Return the (x, y) coordinate for the center point of the cell that contains the specified text.  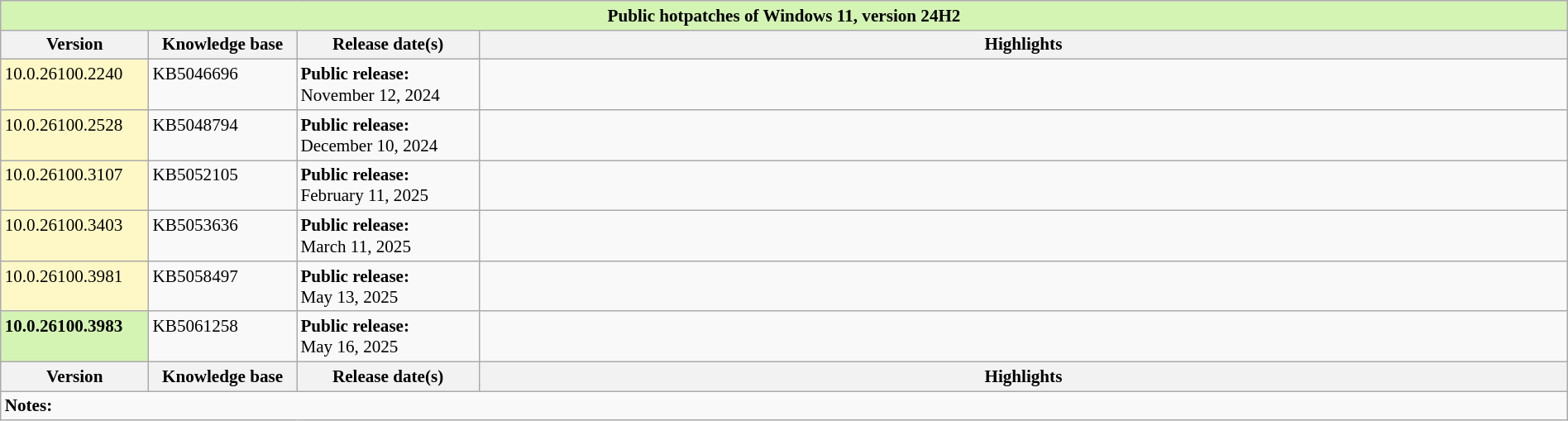
10.0.26100.2528 (74, 136)
Public release:May 13, 2025 (387, 286)
Public release:March 11, 2025 (387, 237)
KB5058497 (223, 286)
KB5048794 (223, 136)
10.0.26100.3981 (74, 286)
Public hotpatches of Windows 11, version 24H2 (784, 15)
Notes: (784, 405)
KB5061258 (223, 336)
10.0.26100.3403 (74, 237)
Public release:May 16, 2025 (387, 336)
10.0.26100.2240 (74, 84)
Public release:February 11, 2025 (387, 185)
Public release:November 12, 2024 (387, 84)
10.0.26100.3107 (74, 185)
KB5052105 (223, 185)
KB5046696 (223, 84)
KB5053636 (223, 237)
Public release:December 10, 2024 (387, 136)
10.0.26100.3983 (74, 336)
